Detect which cell encompasses the target text, then output its [X, Y] center coordinate. 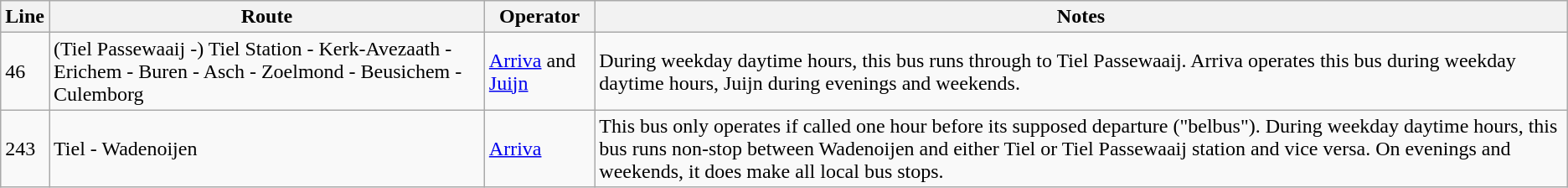
Line [25, 17]
Route [266, 17]
Arriva and Juijn [539, 71]
Tiel - Wadenoijen [266, 149]
Arriva [539, 149]
Notes [1081, 17]
(Tiel Passewaaij -) Tiel Station - Kerk-Avezaath - Erichem - Buren - Asch - Zoelmond - Beusichem - Culemborg [266, 71]
243 [25, 149]
46 [25, 71]
Operator [539, 17]
